Scan for the cell matching the given text and deliver its (x, y) coordinate at center. 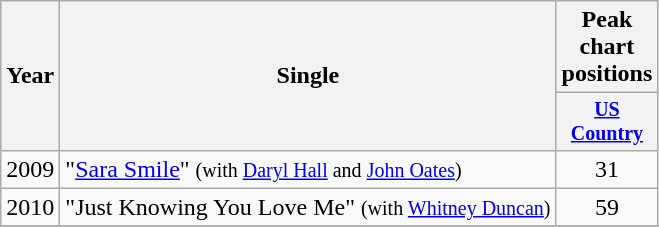
2009 (30, 169)
"Just Knowing You Love Me" (with Whitney Duncan) (308, 207)
Year (30, 76)
US Country (607, 122)
Peak chart positions (607, 47)
59 (607, 207)
Single (308, 76)
"Sara Smile" (with Daryl Hall and John Oates) (308, 169)
31 (607, 169)
2010 (30, 207)
